Pinpoint the cell where the given text exists, returning its (x, y) midpoint coordinate. 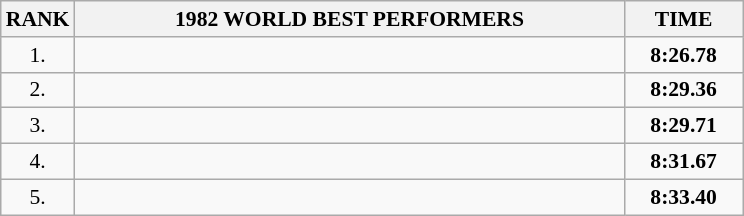
TIME (684, 19)
8:29.71 (684, 126)
8:29.36 (684, 90)
8:31.67 (684, 162)
8:26.78 (684, 55)
1. (38, 55)
1982 WORLD BEST PERFORMERS (349, 19)
RANK (38, 19)
4. (38, 162)
3. (38, 126)
5. (38, 197)
8:33.40 (684, 197)
2. (38, 90)
